Pinpoint the cell where the given text exists, returning its [x, y] midpoint coordinate. 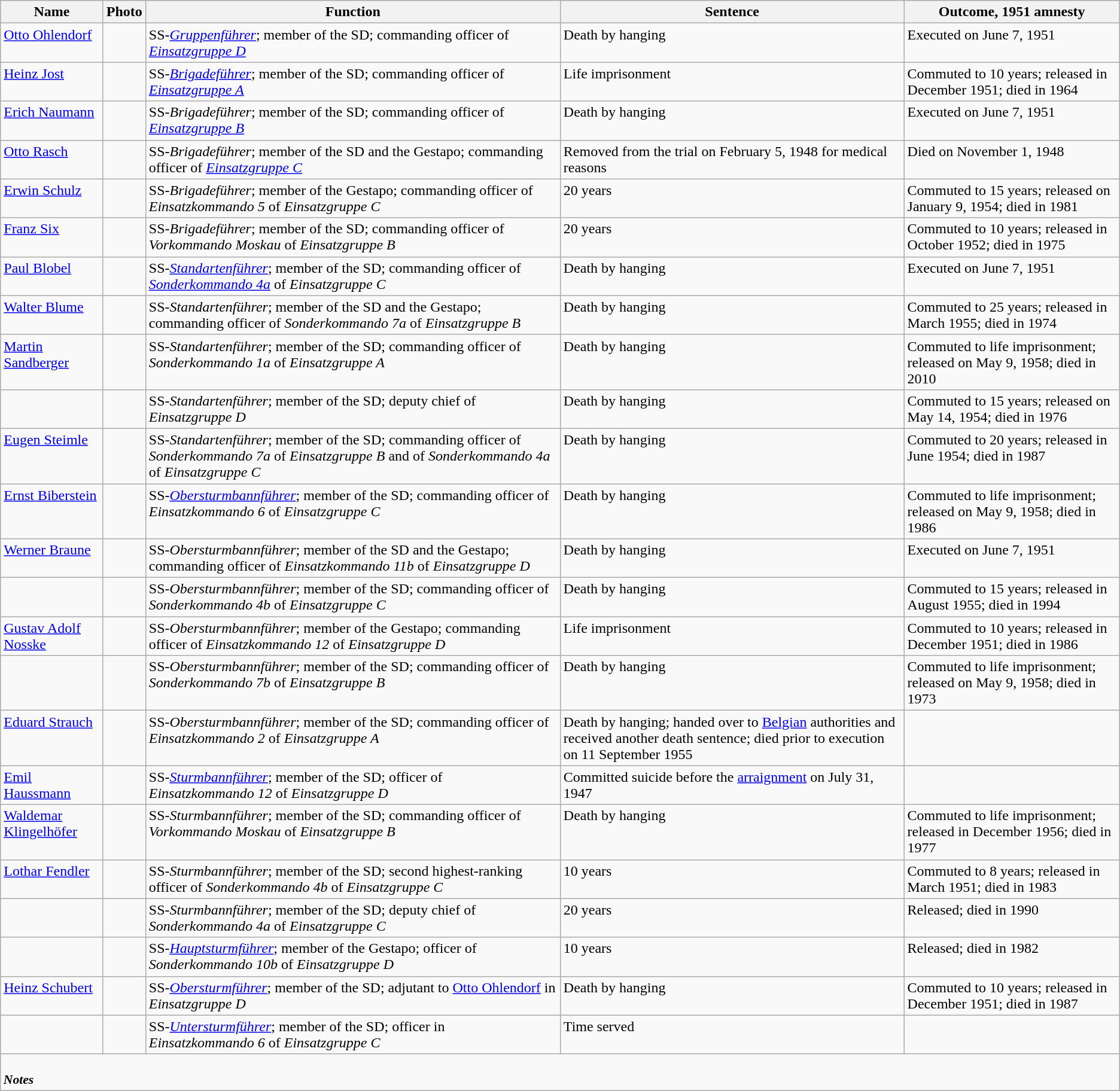
SS-Brigadeführer; member of the Gestapo; commanding officer of Einsatzkommando 5 of Einsatzgruppe C [353, 199]
SS-Brigadeführer; member of the SD; commanding officer of Vorkommando Moskau of Einsatzgruppe B [353, 237]
SS-Sturmbannführer; member of the SD; commanding officer of Vorkommando Moskau of Einsatzgruppe B [353, 832]
Franz Six [51, 237]
Commuted to 10 years; released in December 1951; died in 1964 [1012, 81]
Released; died in 1990 [1012, 918]
Function [353, 12]
SS-Gruppenführer; member of the SD; commanding officer of Einsatzgruppe D [353, 43]
Time served [732, 1035]
SS-Hauptsturmführer; member of the Gestapo; officer of Sonderkommando 10b of Einsatzgruppe D [353, 957]
Lothar Fendler [51, 879]
Commuted to 15 years; released in August 1955; died in 1994 [1012, 597]
Erwin Schulz [51, 199]
Erich Naumann [51, 121]
Notes [560, 1072]
Waldemar Klingelhöfer [51, 832]
Removed from the trial on February 5, 1948 for medical reasons [732, 159]
Commuted to 15 years; released on January 9, 1954; died in 1981 [1012, 199]
Ernst Biberstein [51, 511]
Commuted to 25 years; released in March 1955; died in 1974 [1012, 315]
SS-Sturmbannführer; member of the SD; officer of Einsatzkommando 12 of Einsatzgruppe D [353, 785]
SS-Obersturmführer; member of the SD; adjutant to Otto Ohlendorf in Einsatzgruppe D [353, 995]
Martin Sandberger [51, 362]
Died on November 1, 1948 [1012, 159]
SS-Sturmbannführer; member of the SD; deputy chief of Sonderkommando 4a of Einsatzgruppe C [353, 918]
Released; died in 1982 [1012, 957]
SS-Brigadeführer; member of the SD; commanding officer of Einsatzgruppe B [353, 121]
SS-Obersturmbannführer; member of the SD; commanding officer of Sonderkommando 7b of Einsatzgruppe B [353, 683]
Werner Braune [51, 559]
Committed suicide before the arraignment on July 31, 1947 [732, 785]
SS-Standartenführer; member of the SD; deputy chief of Einsatzgruppe D [353, 409]
Eduard Strauch [51, 738]
SS-Obersturmbannführer; member of the SD; commanding officer of Einsatzkommando 6 of Einsatzgruppe C [353, 511]
Commuted to life imprisonment; released on May 9, 1958; died in 1973 [1012, 683]
SS-Standartenführer; member of the SD; commanding officer of Sonderkommando 1a of Einsatzgruppe A [353, 362]
Commuted to 10 years; released in December 1951; died in 1986 [1012, 636]
Commuted to 10 years; released in December 1951; died in 1987 [1012, 995]
Commuted to 20 years; released in June 1954; died in 1987 [1012, 456]
Otto Ohlendorf [51, 43]
Commuted to 15 years; released on May 14, 1954; died in 1976 [1012, 409]
Outcome, 1951 amnesty [1012, 12]
SS-Untersturmführer; member of the SD; officer in Einsatzkommando 6 of Einsatzgruppe C [353, 1035]
Otto Rasch [51, 159]
SS-Obersturmbannführer; member of the SD and the Gestapo; commanding officer of Einsatzkommando 11b of Einsatzgruppe D [353, 559]
Paul Blobel [51, 276]
SS-Obersturmbannführer; member of the SD; commanding officer of Einsatzkommando 2 of Einsatzgruppe A [353, 738]
SS-Standartenführer; member of the SD and the Gestapo; commanding officer of Sonderkommando 7a of Einsatzgruppe B [353, 315]
Gustav Adolf Nosske [51, 636]
SS-Obersturmbannführer; member of the Gestapo; commanding officer of Einsatzkommando 12 of Einsatzgruppe D [353, 636]
Commuted to 10 years; released in October 1952; died in 1975 [1012, 237]
SS-Brigadeführer; member of the SD; commanding officer of Einsatzgruppe A [353, 81]
Emil Haussmann [51, 785]
Name [51, 12]
SS-Brigadeführer; member of the SD and the Gestapo; commanding officer of Einsatzgruppe C [353, 159]
Commuted to 8 years; released in March 1951; died in 1983 [1012, 879]
Death by hanging; handed over to Belgian authorities and received another death sentence; died prior to execution on 11 September 1955 [732, 738]
Walter Blume [51, 315]
Heinz Jost [51, 81]
Commuted to life imprisonment; released on May 9, 1958; died in 2010 [1012, 362]
Eugen Steimle [51, 456]
SS-Standartenführer; member of the SD; commanding officer of Sonderkommando 4a of Einsatzgruppe C [353, 276]
Heinz Schubert [51, 995]
SS-Standartenführer; member of the SD; commanding officer of Sonderkommando 7a of Einsatzgruppe B and of Sonderkommando 4a of Einsatzgruppe C [353, 456]
Commuted to life imprisonment; released in December 1956; died in 1977 [1012, 832]
SS-Obersturmbannführer; member of the SD; commanding officer of Sonderkommando 4b of Einsatzgruppe C [353, 597]
Photo [124, 12]
SS-Sturmbannführer; member of the SD; second highest-ranking officer of Sonderkommando 4b of Einsatzgruppe C [353, 879]
Commuted to life imprisonment; released on May 9, 1958; died in 1986 [1012, 511]
Sentence [732, 12]
